For the text-containing cell, return its midpoint in [x, y] coordinate format. 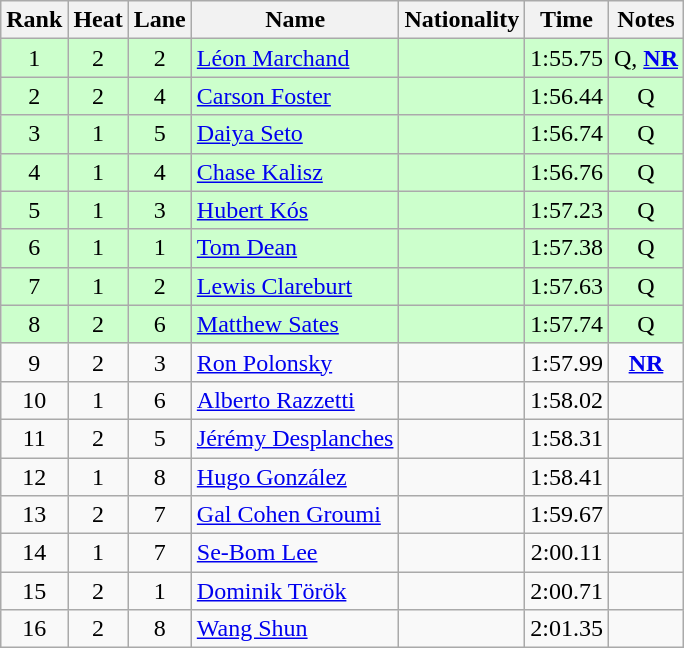
1:58.31 [567, 438]
Se-Bom Lee [295, 553]
Wang Shun [295, 629]
2:00.11 [567, 553]
11 [34, 438]
Jérémy Desplanches [295, 438]
1:56.76 [567, 172]
1:59.67 [567, 515]
1:56.74 [567, 134]
Lane [160, 20]
1:58.02 [567, 400]
Matthew Sates [295, 324]
Nationality [462, 20]
1:58.41 [567, 477]
1:57.99 [567, 362]
Time [567, 20]
1:57.63 [567, 286]
Daiya Seto [295, 134]
NR [646, 362]
Tom Dean [295, 248]
2:01.35 [567, 629]
Hubert Kós [295, 210]
16 [34, 629]
Carson Foster [295, 96]
1:56.44 [567, 96]
Alberto Razzetti [295, 400]
1:57.23 [567, 210]
Chase Kalisz [295, 172]
Q, NR [646, 58]
2:00.71 [567, 591]
12 [34, 477]
Hugo González [295, 477]
10 [34, 400]
Rank [34, 20]
14 [34, 553]
9 [34, 362]
15 [34, 591]
Gal Cohen Groumi [295, 515]
1:57.74 [567, 324]
1:57.38 [567, 248]
Léon Marchand [295, 58]
Ron Polonsky [295, 362]
Lewis Clareburt [295, 286]
Dominik Török [295, 591]
13 [34, 515]
Notes [646, 20]
Name [295, 20]
1:55.75 [567, 58]
Heat [98, 20]
